Provide the [x, y] coordinate of the cell's center where the given text is located.  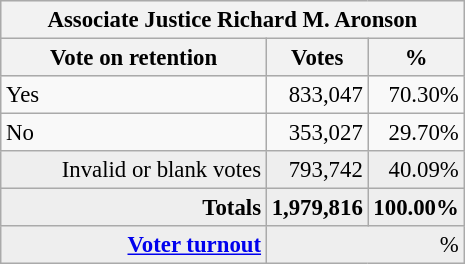
833,047 [317, 95]
Vote on retention [134, 58]
Totals [134, 208]
Yes [134, 95]
Invalid or blank votes [134, 170]
40.09% [416, 170]
Votes [317, 58]
Voter turnout [134, 245]
29.70% [416, 133]
1,979,816 [317, 208]
Associate Justice Richard M. Aronson [232, 20]
353,027 [317, 133]
70.30% [416, 95]
793,742 [317, 170]
100.00% [416, 208]
No [134, 133]
